From the cell containing the given text, extract its center point as [X, Y] coordinate. 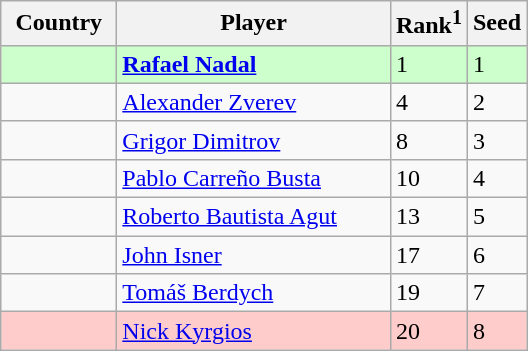
Player [254, 24]
Grigor Dimitrov [254, 140]
7 [496, 293]
20 [428, 331]
Roberto Bautista Agut [254, 217]
Rank1 [428, 24]
Pablo Carreño Busta [254, 178]
10 [428, 178]
17 [428, 255]
Rafael Nadal [254, 64]
Tomáš Berdych [254, 293]
6 [496, 255]
3 [496, 140]
2 [496, 102]
5 [496, 217]
John Isner [254, 255]
19 [428, 293]
Nick Kyrgios [254, 331]
13 [428, 217]
Seed [496, 24]
Alexander Zverev [254, 102]
Country [59, 24]
